Return [X, Y] of the center of cell containing provided text 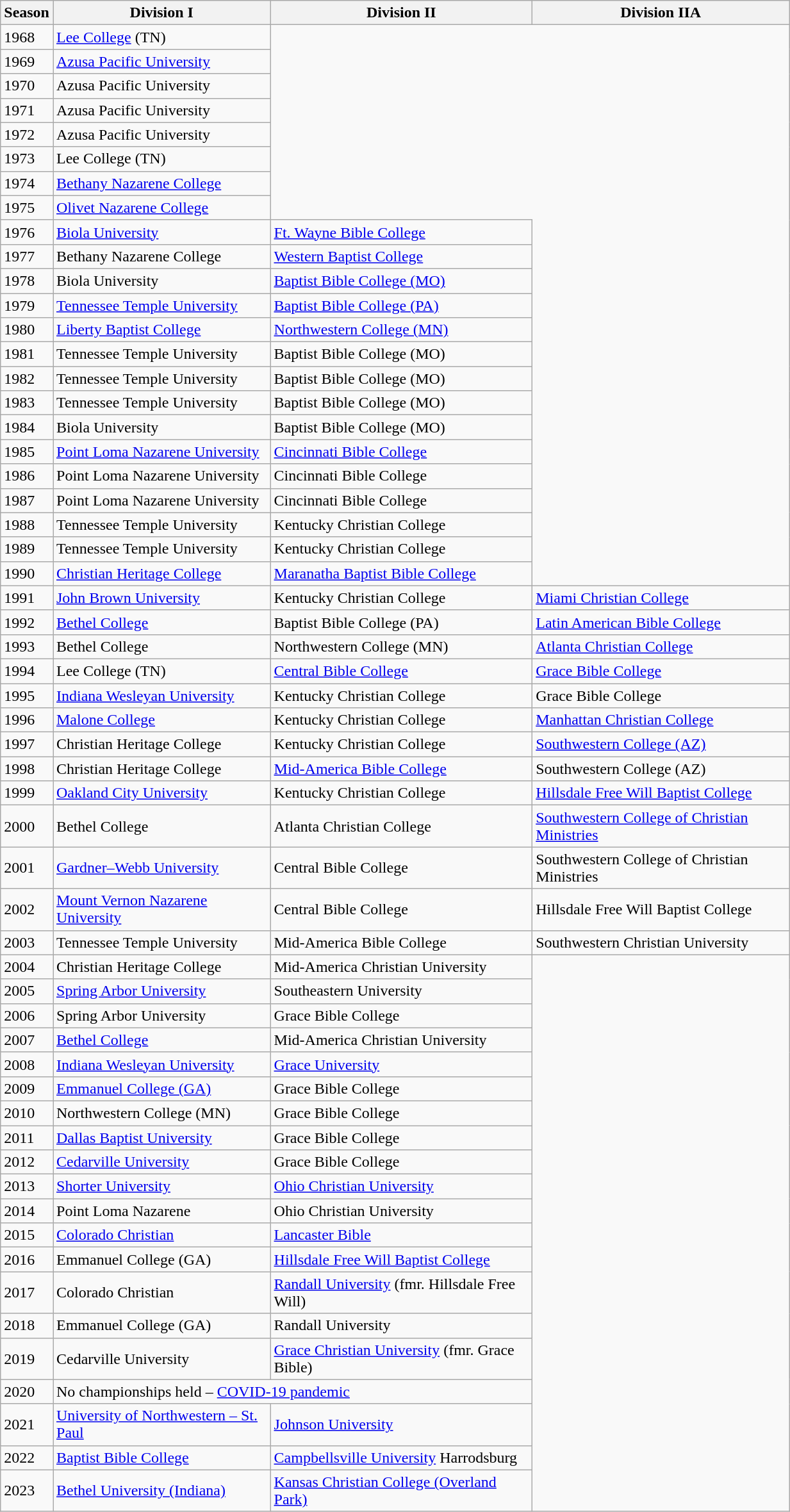
1987 [27, 500]
Southeastern University [401, 991]
2014 [27, 1211]
2009 [27, 1089]
1998 [27, 769]
Liberty Baptist College [161, 330]
2013 [27, 1187]
1990 [27, 573]
1977 [27, 256]
John Brown University [161, 598]
1972 [27, 135]
Grace Christian University (fmr. Grace Bible) [401, 1358]
Randall University [401, 1326]
Dallas Baptist University [161, 1137]
2007 [27, 1040]
2021 [27, 1425]
Maranatha Baptist Bible College [401, 573]
No championships held – COVID-19 pandemic [292, 1392]
1986 [27, 476]
Campbellsville University Harrodsburg [401, 1458]
2011 [27, 1137]
2006 [27, 1015]
1973 [27, 159]
2005 [27, 991]
1974 [27, 183]
1980 [27, 330]
2022 [27, 1458]
Oakland City University [161, 793]
Division IIA [661, 13]
1982 [27, 379]
1997 [27, 744]
1992 [27, 622]
1979 [27, 306]
Baptist Bible College [161, 1458]
2018 [27, 1326]
Malone College [161, 720]
Southwestern Christian University [661, 942]
Mount Vernon Nazarene University [161, 910]
Latin American Bible College [661, 622]
Point Loma Nazarene [161, 1211]
Kansas Christian College (Overland Park) [401, 1490]
Grace University [401, 1064]
1991 [27, 598]
Manhattan Christian College [661, 720]
2015 [27, 1235]
Olivet Nazarene College [161, 208]
2016 [27, 1260]
2017 [27, 1293]
Bethel University (Indiana) [161, 1490]
Randall University (fmr. Hillsdale Free Will) [401, 1293]
2023 [27, 1490]
1985 [27, 452]
1981 [27, 354]
2004 [27, 967]
1988 [27, 525]
Division I [161, 13]
1971 [27, 110]
1996 [27, 720]
1995 [27, 695]
1983 [27, 403]
1976 [27, 232]
2002 [27, 910]
Western Baptist College [401, 256]
1978 [27, 281]
2019 [27, 1358]
Miami Christian College [661, 598]
1968 [27, 37]
1984 [27, 427]
2003 [27, 942]
Lancaster Bible [401, 1235]
1970 [27, 86]
Johnson University [401, 1425]
1999 [27, 793]
2001 [27, 867]
2008 [27, 1064]
1989 [27, 549]
1975 [27, 208]
Ft. Wayne Bible College [401, 232]
Shorter University [161, 1187]
1993 [27, 646]
Season [27, 13]
2020 [27, 1392]
1969 [27, 62]
2000 [27, 826]
2010 [27, 1113]
Gardner–Webb University [161, 867]
University of Northwestern – St. Paul [161, 1425]
2012 [27, 1162]
1994 [27, 671]
Division II [401, 13]
